For the text-containing cell, return its midpoint in [X, Y] coordinate format. 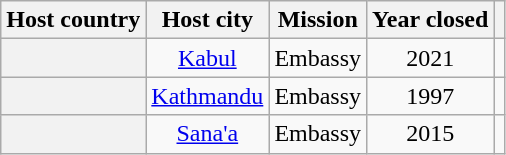
Mission [318, 20]
Kabul [208, 58]
2015 [430, 134]
1997 [430, 96]
Kathmandu [208, 96]
2021 [430, 58]
Host city [208, 20]
Sana'a [208, 134]
Year closed [430, 20]
Host country [74, 20]
